From the cell containing the given text, extract its center point as (X, Y) coordinate. 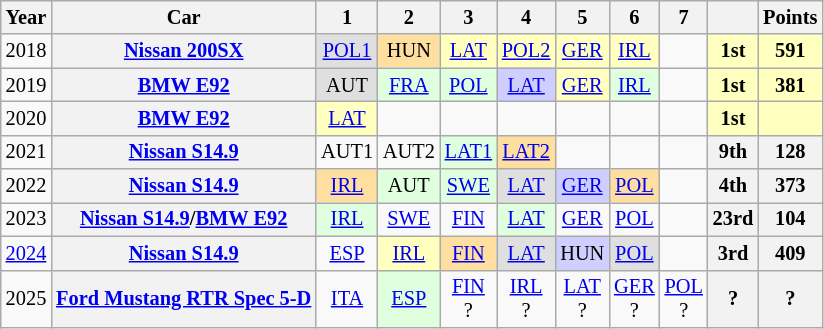
381 (790, 85)
Year (26, 17)
Nissan S14.9/BMW E92 (184, 219)
AUT1 (347, 152)
2020 (26, 118)
2022 (26, 186)
GER? (634, 299)
591 (790, 51)
2 (409, 17)
Car (184, 17)
409 (790, 253)
AUT2 (409, 152)
FRA (409, 85)
2024 (26, 253)
POL? (684, 299)
3 (468, 17)
LAT1 (468, 152)
Nissan 200SX (184, 51)
LAT2 (526, 152)
5 (582, 17)
2018 (26, 51)
7 (684, 17)
FIN? (468, 299)
4 (526, 17)
2023 (26, 219)
POL2 (526, 51)
IRL? (526, 299)
3rd (733, 253)
ITA (347, 299)
128 (790, 152)
9th (733, 152)
LAT? (582, 299)
2021 (26, 152)
Points (790, 17)
2019 (26, 85)
2025 (26, 299)
4th (733, 186)
Ford Mustang RTR Spec 5-D (184, 299)
POL1 (347, 51)
373 (790, 186)
104 (790, 219)
23rd (733, 219)
6 (634, 17)
1 (347, 17)
